Capture the cell that displays the provided text and extract its (X, Y) central coordinate. 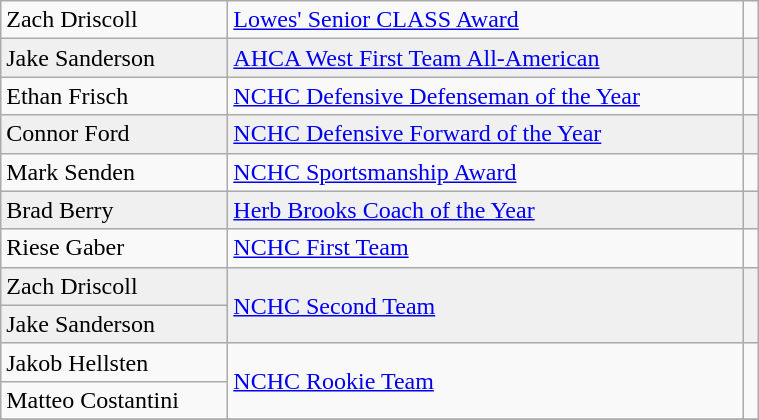
Ethan Frisch (114, 96)
NCHC Defensive Defenseman of the Year (486, 96)
NCHC Second Team (486, 305)
Mark Senden (114, 172)
Brad Berry (114, 210)
NCHC Sportsmanship Award (486, 172)
Matteo Costantini (114, 400)
Riese Gaber (114, 248)
NCHC Defensive Forward of the Year (486, 134)
NCHC First Team (486, 248)
AHCA West First Team All-American (486, 58)
NCHC Rookie Team (486, 381)
Connor Ford (114, 134)
Lowes' Senior CLASS Award (486, 20)
Herb Brooks Coach of the Year (486, 210)
Jakob Hellsten (114, 362)
